Scan for the cell matching the given text and deliver its (X, Y) coordinate at center. 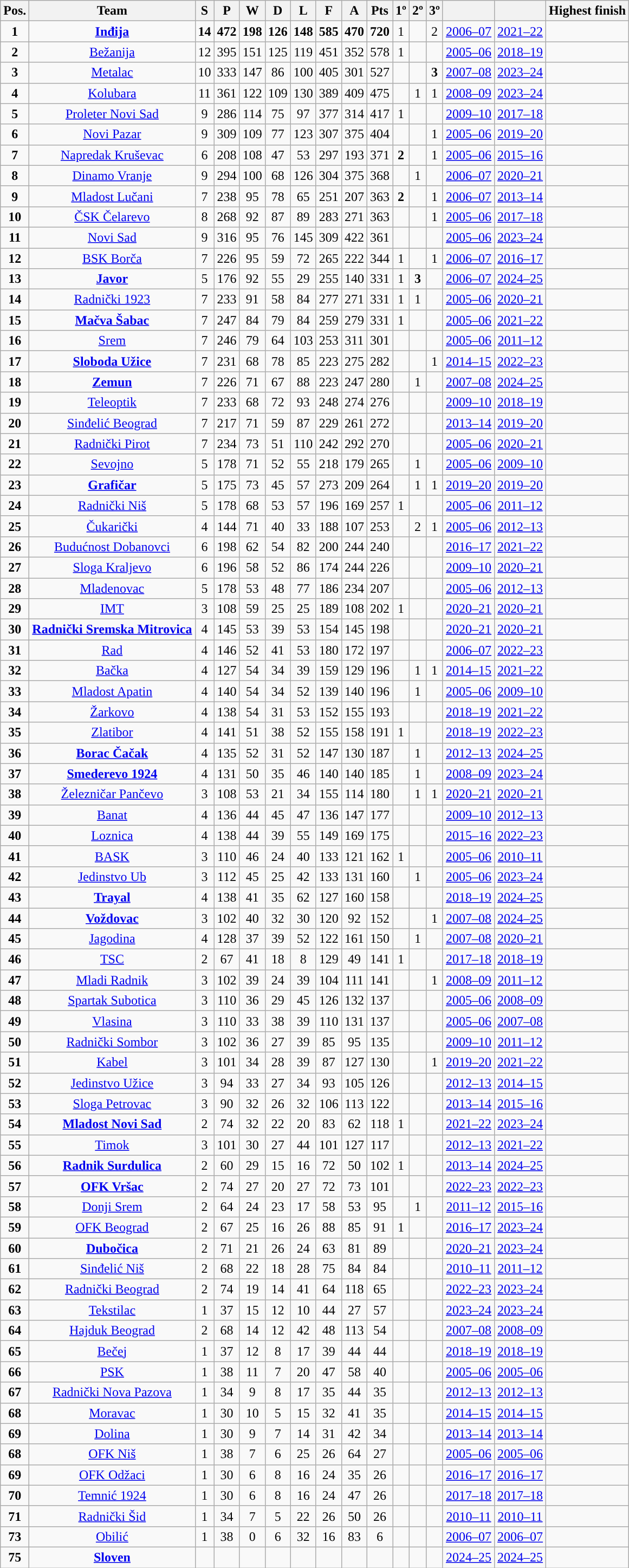
274 (354, 403)
Železničar Pančevo (112, 794)
S (205, 11)
172 (354, 650)
Hajduk Beograd (112, 1331)
Novi Pazar (112, 134)
IMT (112, 609)
120 (328, 918)
162 (379, 856)
Inđija (112, 31)
389 (328, 93)
Teleoptik (112, 403)
OFK Odžaci (112, 1475)
139 (328, 691)
304 (328, 176)
Timok (112, 1145)
ČSK Čelarevo (112, 217)
61 (15, 1269)
174 (328, 567)
OFK Vršac (112, 1186)
279 (354, 320)
Proleter Novi Sad (112, 114)
297 (328, 155)
264 (379, 485)
Budućnost Dobanovci (112, 547)
76 (277, 237)
Žarkovo (112, 712)
176 (226, 279)
123 (303, 134)
112 (226, 877)
111 (354, 980)
Moravac (112, 1413)
231 (226, 361)
292 (354, 444)
Jagodina (112, 939)
240 (379, 547)
128 (226, 939)
3º (435, 11)
Radnički Sombor (112, 1042)
Radnički 1923 (112, 300)
280 (379, 382)
106 (328, 1104)
472 (226, 31)
Srem (112, 341)
283 (328, 217)
276 (379, 403)
Metalac (112, 73)
Novi Sad (112, 237)
Banat (112, 815)
Sloven (112, 1557)
56 (15, 1165)
Sinđelić Beograd (112, 423)
251 (328, 196)
Zlatibor (112, 733)
Zemun (112, 382)
F (328, 11)
Pts (379, 11)
Radnički Beograd (112, 1290)
W (252, 11)
275 (354, 361)
395 (226, 52)
Mladenovac (112, 588)
257 (379, 506)
422 (354, 237)
70 (15, 1495)
OFK Beograd (112, 1227)
Čukarički (112, 526)
Tekstilac (112, 1310)
189 (328, 609)
Borac Čačak (112, 753)
Temnić 1924 (112, 1495)
261 (354, 423)
Sevojno (112, 464)
97 (303, 114)
A (354, 11)
Dolina (112, 1434)
451 (328, 52)
13 (15, 279)
149 (328, 835)
Smederevo 1924 (112, 774)
1º (401, 11)
Kabel (112, 1062)
209 (354, 485)
242 (328, 444)
81 (354, 1248)
294 (226, 176)
578 (379, 52)
82 (303, 547)
377 (328, 114)
Trayal (112, 897)
94 (226, 1083)
417 (379, 114)
191 (379, 733)
187 (379, 753)
217 (226, 423)
229 (328, 423)
117 (379, 1145)
720 (379, 31)
Donji Srem (112, 1207)
105 (354, 1083)
286 (226, 114)
Sloga Kraljevo (112, 567)
Radnički Sremska Mitrovica (112, 630)
475 (379, 93)
405 (328, 73)
282 (379, 361)
371 (379, 155)
248 (328, 403)
Voždovac (112, 918)
Mladost Lučani (112, 196)
368 (379, 176)
Mačva Šabac (112, 320)
Sloboda Užice (112, 361)
352 (354, 52)
316 (226, 237)
Dinamo Vranje (112, 176)
Team (112, 11)
L (303, 11)
P (226, 11)
202 (379, 609)
Radnički Nova Pazova (112, 1392)
188 (328, 526)
585 (328, 31)
Mladi Radnik (112, 980)
179 (354, 464)
107 (354, 526)
344 (379, 258)
272 (379, 423)
Loznica (112, 835)
185 (379, 774)
Bečej (112, 1351)
TSC (112, 960)
2º (417, 11)
121 (354, 856)
Pos. (15, 11)
144 (226, 526)
125 (277, 52)
Radnik Surdulica (112, 1165)
177 (379, 815)
Mladost Novi Sad (112, 1124)
Radnički Niš (112, 506)
0 (252, 1537)
Napredak Kruševac (112, 155)
222 (354, 258)
Spartak Subotica (112, 1001)
146 (226, 650)
314 (354, 114)
148 (303, 31)
Vlasina (112, 1021)
Sinđelić Niš (112, 1269)
Kolubara (112, 93)
255 (328, 279)
Mladost Apatin (112, 691)
Bačka (112, 671)
BASK (112, 856)
Highest finish (587, 11)
104 (328, 980)
218 (328, 464)
PSK (112, 1372)
270 (379, 444)
200 (328, 547)
Sloga Petrovac (112, 1104)
268 (226, 217)
197 (379, 650)
246 (226, 341)
43 (15, 897)
161 (354, 939)
186 (328, 588)
Dubočica (112, 1248)
333 (226, 73)
103 (303, 341)
Bežanija (112, 52)
159 (328, 671)
311 (354, 341)
307 (328, 134)
470 (354, 31)
90 (226, 1104)
409 (354, 93)
150 (379, 939)
OFK Niš (112, 1454)
277 (328, 300)
208 (226, 155)
154 (328, 630)
66 (15, 1372)
Jedinstvo Užice (112, 1083)
404 (379, 134)
Javor (112, 279)
D (277, 11)
Radnički Šid (112, 1516)
Jedinstvo Ub (112, 877)
119 (303, 52)
259 (328, 320)
527 (379, 73)
238 (226, 196)
273 (328, 485)
Obilić (112, 1537)
132 (354, 1001)
Rad (112, 650)
Grafičar (112, 485)
Radnički Pirot (112, 444)
151 (252, 52)
BSK Borča (112, 258)
